For the text-containing cell, return its midpoint in [X, Y] coordinate format. 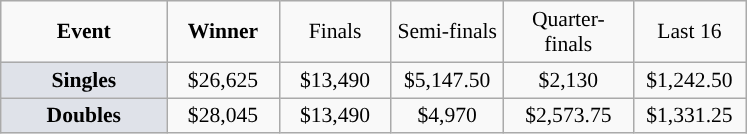
$4,970 [447, 116]
Finals [335, 32]
Winner [223, 32]
Event [84, 32]
$2,573.75 [568, 116]
$5,147.50 [447, 80]
$1,242.50 [689, 80]
Doubles [84, 116]
Singles [84, 80]
$26,625 [223, 80]
$1,331.25 [689, 116]
Quarter-finals [568, 32]
$28,045 [223, 116]
Last 16 [689, 32]
$2,130 [568, 80]
Semi-finals [447, 32]
